Return (X, Y) of the center of cell containing provided text 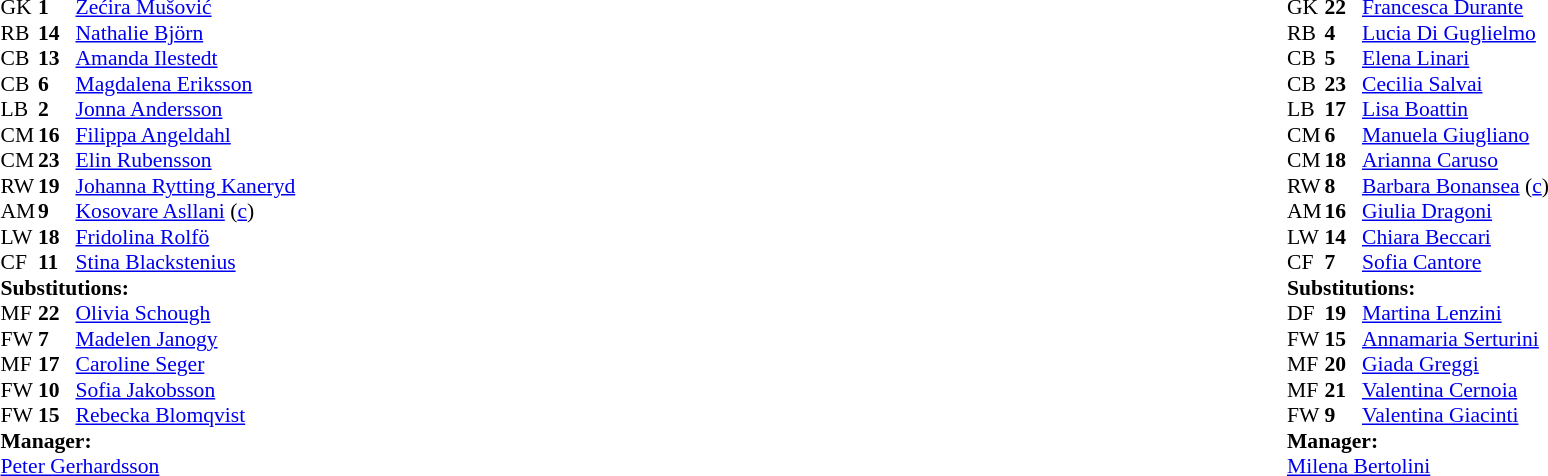
10 (57, 390)
Rebecka Blomqvist (186, 415)
Magdalena Eriksson (186, 84)
Olivia Schough (186, 313)
Manager: (148, 441)
21 (1343, 390)
Stina Blackstenius (186, 263)
Nathalie Björn (186, 33)
Amanda Ilestedt (186, 59)
Elin Rubensson (186, 161)
Madelen Janogy (186, 339)
Jonna Andersson (186, 109)
Kosovare Asllani (c) (186, 211)
Sofia Jakobsson (186, 390)
11 (57, 263)
Filippa Angeldahl (186, 135)
Fridolina Rolfö (186, 237)
Johanna Rytting Kaneryd (186, 186)
8 (1343, 186)
4 (1343, 33)
22 (57, 313)
2 (57, 109)
DF (1306, 313)
13 (57, 59)
Caroline Seger (186, 365)
20 (1343, 365)
Substitutions: (148, 288)
5 (1343, 59)
